Locate the cell with the specified text and output its [X, Y] center coordinate. 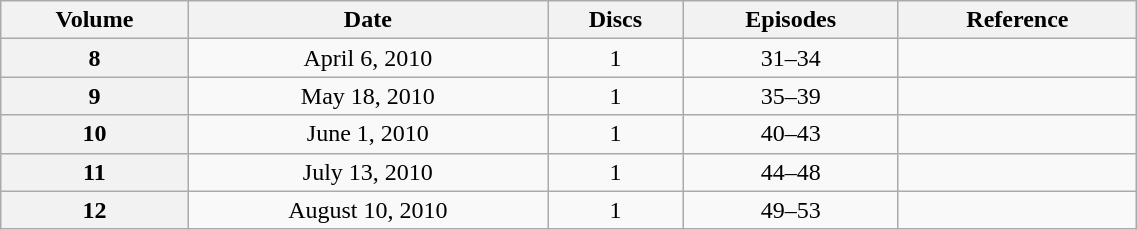
July 13, 2010 [368, 172]
Volume [94, 20]
12 [94, 210]
31–34 [790, 58]
11 [94, 172]
Date [368, 20]
35–39 [790, 96]
August 10, 2010 [368, 210]
40–43 [790, 134]
49–53 [790, 210]
April 6, 2010 [368, 58]
Episodes [790, 20]
Reference [1018, 20]
9 [94, 96]
Discs [616, 20]
June 1, 2010 [368, 134]
44–48 [790, 172]
8 [94, 58]
May 18, 2010 [368, 96]
10 [94, 134]
